Locate the cell with the specified text and output its (x, y) center coordinate. 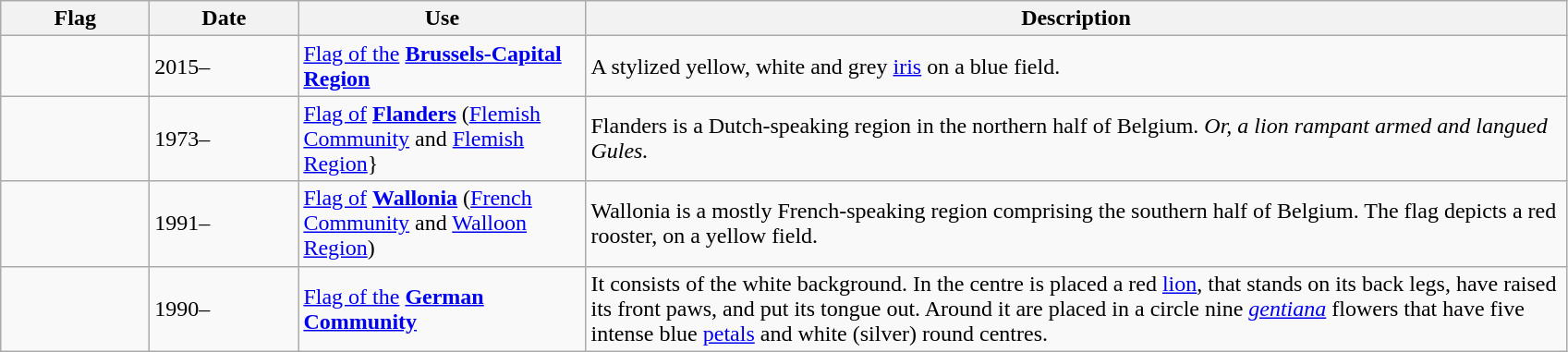
Wallonia is a mostly French-speaking region comprising the southern half of Belgium. The flag depicts a red rooster, on a yellow field. (1076, 224)
1973– (224, 139)
A stylized yellow, white and grey iris on a blue field. (1076, 67)
1990– (224, 309)
Description (1076, 18)
Date (224, 18)
Flag of Wallonia (French Community and Walloon Region) (442, 224)
Flag of the Brussels-Capital Region (442, 67)
1991– (224, 224)
Flag (76, 18)
Use (442, 18)
2015– (224, 67)
Flag of the German Community (442, 309)
Flag of Flanders (Flemish Community and Flemish Region} (442, 139)
Flanders is a Dutch-speaking region in the northern half of Belgium. Or, a lion rampant armed and langued Gules. (1076, 139)
